Return the (X, Y) coordinate for the center point of the cell that contains the specified text.  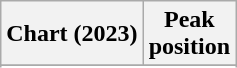
Chart (2023) (72, 34)
Peakposition (189, 34)
